Output the [x, y] coordinate of the center of the cell containing the given text.  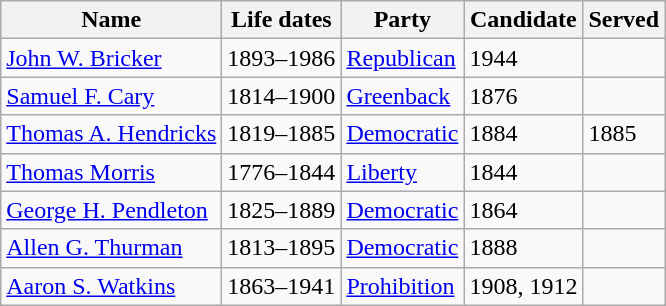
1893–1986 [282, 58]
1876 [524, 96]
1908, 1912 [524, 286]
Served [624, 20]
1825–1889 [282, 210]
Thomas Morris [112, 172]
Aaron S. Watkins [112, 286]
Prohibition [402, 286]
Life dates [282, 20]
Party [402, 20]
1884 [524, 134]
1814–1900 [282, 96]
1885 [624, 134]
1944 [524, 58]
1819–1885 [282, 134]
Name [112, 20]
1844 [524, 172]
1813–1895 [282, 248]
1864 [524, 210]
Republican [402, 58]
1863–1941 [282, 286]
Thomas A. Hendricks [112, 134]
John W. Bricker [112, 58]
Samuel F. Cary [112, 96]
Liberty [402, 172]
George H. Pendleton [112, 210]
Allen G. Thurman [112, 248]
1776–1844 [282, 172]
Candidate [524, 20]
1888 [524, 248]
Greenback [402, 96]
